Capture the cell that displays the provided text and extract its [x, y] central coordinate. 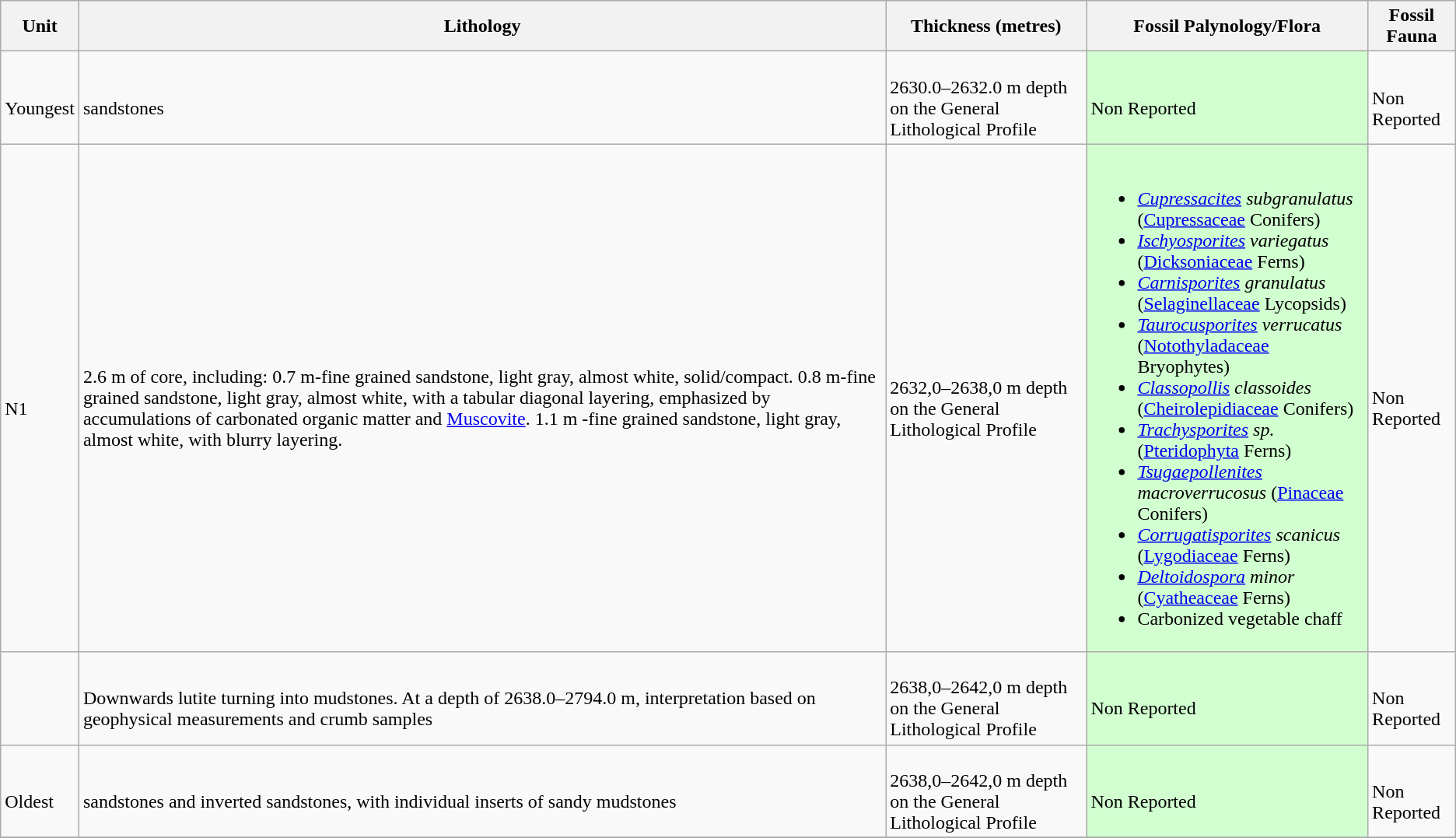
Fossil Palynology/Flora [1227, 26]
Fossil Fauna [1412, 26]
2632,0–2638,0 m depth on the General Lithological Profile [986, 398]
Oldest [40, 791]
Unit [40, 26]
Downwards lutite turning into mudstones. At a depth of 2638.0–2794.0 m, interpretation based on geophysical measurements and crumb samples [482, 699]
2630.0–2632.0 m depth on the General Lithological Profile [986, 98]
N1 [40, 398]
Thickness (metres) [986, 26]
sandstones and inverted sandstones, with individual inserts of sandy mudstones [482, 791]
Lithology [482, 26]
Youngest [40, 98]
sandstones [482, 98]
